Provide the (x, y) coordinate of the cell's center where the given text is located.  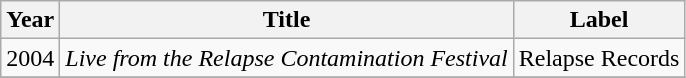
Label (599, 20)
Year (30, 20)
2004 (30, 58)
Live from the Relapse Contamination Festival (286, 58)
Relapse Records (599, 58)
Title (286, 20)
